Extract the (x, y) coordinate from the center of the cell holding the provided text.  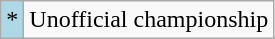
Unofficial championship (149, 20)
* (12, 20)
